Return [X, Y] of the center of cell containing provided text 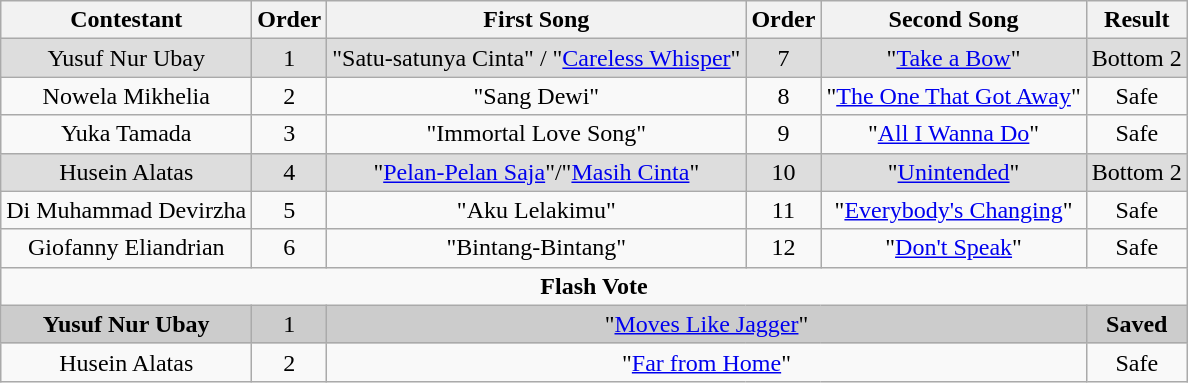
Result [1136, 20]
12 [784, 248]
"Aku Lelakimu" [536, 210]
Second Song [954, 20]
Di Muhammad Devirzha [126, 210]
Yuka Tamada [126, 134]
"All I Wanna Do" [954, 134]
"Satu-satunya Cinta" / "Careless Whisper" [536, 58]
"Moves Like Jagger" [706, 324]
"The One That Got Away" [954, 96]
"Take a Bow" [954, 58]
Contestant [126, 20]
9 [784, 134]
3 [290, 134]
Giofanny Eliandrian [126, 248]
"Everybody's Changing" [954, 210]
"Far from Home" [706, 362]
7 [784, 58]
"Don't Speak" [954, 248]
Nowela Mikhelia [126, 96]
"Bintang-Bintang" [536, 248]
10 [784, 172]
5 [290, 210]
"Sang Dewi" [536, 96]
6 [290, 248]
"Pelan-Pelan Saja"/"Masih Cinta" [536, 172]
8 [784, 96]
First Song [536, 20]
Saved [1136, 324]
11 [784, 210]
4 [290, 172]
Flash Vote [594, 286]
"Unintended" [954, 172]
"Immortal Love Song" [536, 134]
